Identify which cell holds the provided text, then report its (X, Y) central coordinate. 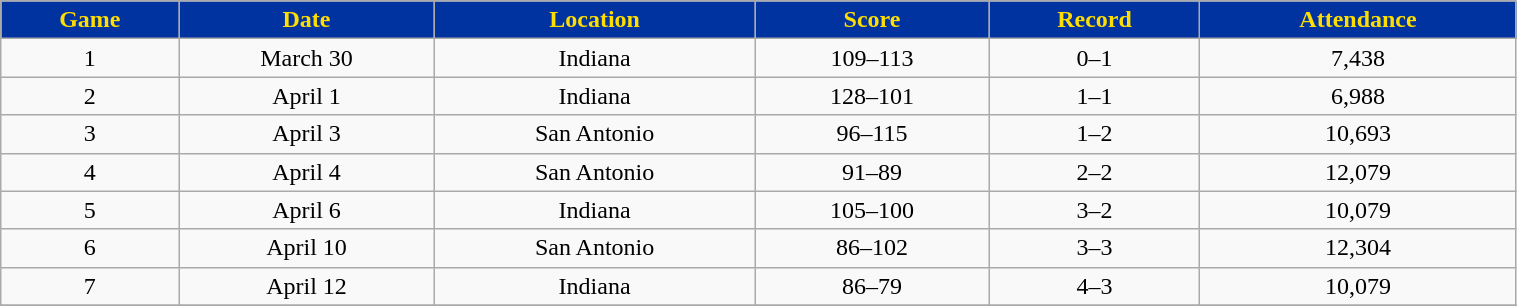
96–115 (872, 134)
5 (90, 210)
12,079 (1358, 172)
128–101 (872, 96)
86–79 (872, 286)
3–2 (1094, 210)
Score (872, 20)
1 (90, 58)
Location (594, 20)
4 (90, 172)
Date (306, 20)
April 12 (306, 286)
Game (90, 20)
1–2 (1094, 134)
0–1 (1094, 58)
April 10 (306, 248)
12,304 (1358, 248)
6 (90, 248)
3–3 (1094, 248)
6,988 (1358, 96)
4–3 (1094, 286)
2 (90, 96)
3 (90, 134)
April 4 (306, 172)
109–113 (872, 58)
91–89 (872, 172)
March 30 (306, 58)
1–1 (1094, 96)
Attendance (1358, 20)
April 1 (306, 96)
105–100 (872, 210)
86–102 (872, 248)
Record (1094, 20)
2–2 (1094, 172)
10,693 (1358, 134)
7 (90, 286)
April 6 (306, 210)
7,438 (1358, 58)
April 3 (306, 134)
